Search for the cell housing the specified text and yield its [x, y] center coordinate. 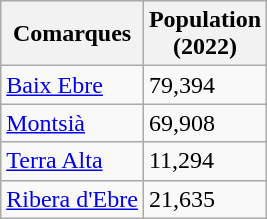
11,294 [204, 161]
Baix Ebre [72, 85]
Ribera d'Ebre [72, 199]
79,394 [204, 85]
Population(2022) [204, 34]
Montsià [72, 123]
21,635 [204, 199]
69,908 [204, 123]
Terra Alta [72, 161]
Comarques [72, 34]
